Scan for the cell matching the given text and deliver its (x, y) coordinate at center. 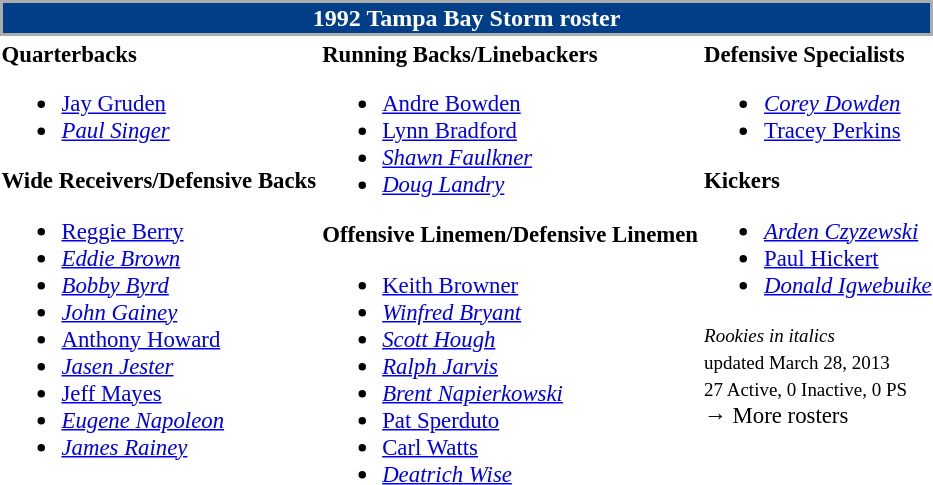
1992 Tampa Bay Storm roster (466, 18)
